Find where the given text appears and provide that cell's center as (X, Y) coordinate. 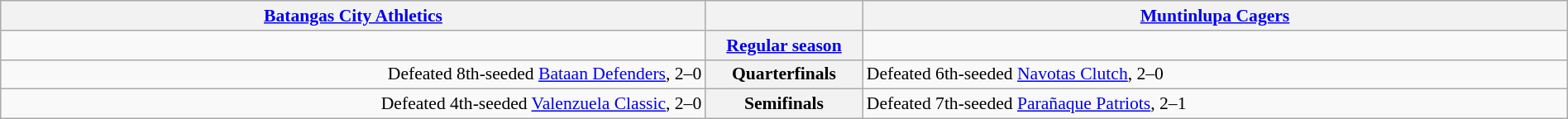
Defeated 6th-seeded Navotas Clutch, 2–0 (1216, 74)
Defeated 4th-seeded Valenzuela Classic, 2–0 (354, 104)
Regular season (784, 45)
Quarterfinals (784, 74)
Defeated 7th-seeded Parañaque Patriots, 2–1 (1216, 104)
Batangas City Athletics (354, 16)
Muntinlupa Cagers (1216, 16)
Semifinals (784, 104)
Defeated 8th-seeded Bataan Defenders, 2–0 (354, 74)
